Return the [X, Y] coordinate for the center point of the cell that contains the specified text.  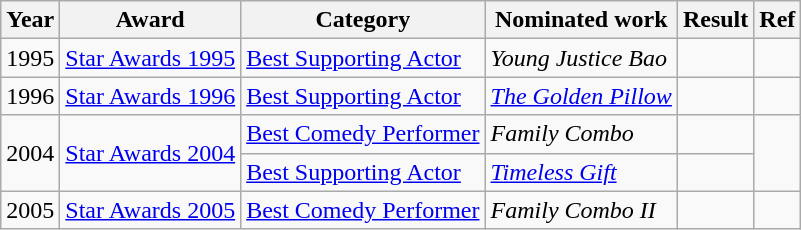
Nominated work [581, 20]
Year [30, 20]
2004 [30, 153]
1995 [30, 58]
Star Awards 1996 [150, 96]
Family Combo [581, 134]
1996 [30, 96]
Timeless Gift [581, 172]
2005 [30, 210]
Star Awards 2004 [150, 153]
Ref [778, 20]
Family Combo II [581, 210]
Star Awards 2005 [150, 210]
Result [715, 20]
Award [150, 20]
Young Justice Bao [581, 58]
Category [363, 20]
Star Awards 1995 [150, 58]
The Golden Pillow [581, 96]
